Detect which cell encompasses the target text, then output its [x, y] center coordinate. 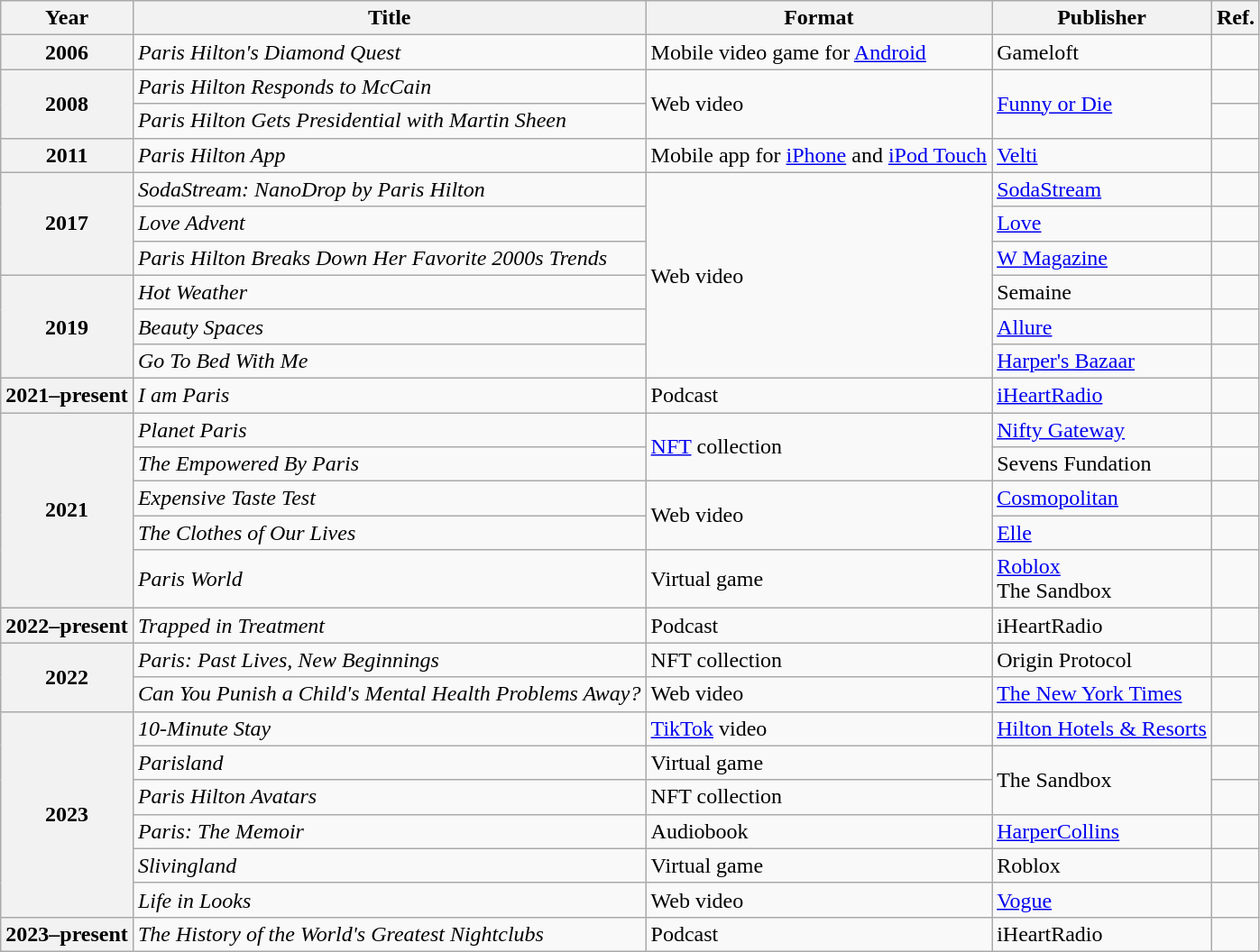
Expensive Taste Test [390, 499]
Harper's Bazaar [1102, 361]
Paris: Past Lives, New Beginnings [390, 660]
2021–present [67, 395]
The Empowered By Paris [390, 464]
W Magazine [1102, 258]
Cosmopolitan [1102, 499]
SodaStream [1102, 189]
2021 [67, 510]
2006 [67, 52]
2017 [67, 224]
Vogue [1102, 900]
Paris Hilton Gets Presidential with Martin Sheen [390, 121]
Publisher [1102, 18]
Paris Hilton Responds to McCain [390, 87]
TikTok video [819, 728]
Love Advent [390, 224]
Paris Hilton Breaks Down Her Favorite 2000s Trends [390, 258]
The History of the World's Greatest Nightclubs [390, 934]
SodaStream: NanoDrop by Paris Hilton [390, 189]
Audiobook [819, 831]
Gameloft [1102, 52]
Mobile video game for Android [819, 52]
Beauty Spaces [390, 326]
2011 [67, 155]
Elle [1102, 533]
HarperCollins [1102, 831]
2019 [67, 326]
Roblox [1102, 865]
2022–present [67, 626]
Paris: The Memoir [390, 831]
Can You Punish a Child's Mental Health Problems Away? [390, 694]
Parisland [390, 763]
Planet Paris [390, 430]
The Sandbox [1102, 780]
Velti [1102, 155]
Paris Hilton App [390, 155]
Paris World [390, 579]
2022 [67, 677]
Life in Looks [390, 900]
Paris Hilton Avatars [390, 797]
Trapped in Treatment [390, 626]
Allure [1102, 326]
RobloxThe Sandbox [1102, 579]
Year [67, 18]
Origin Protocol [1102, 660]
Sevens Fundation [1102, 464]
Format [819, 18]
Nifty Gateway [1102, 430]
Hilton Hotels & Resorts [1102, 728]
Ref. [1236, 18]
Paris Hilton's Diamond Quest [390, 52]
Slivingland [390, 865]
2008 [67, 104]
2023–present [67, 934]
The New York Times [1102, 694]
I am Paris [390, 395]
Mobile app for iPhone and iPod Touch [819, 155]
Go To Bed With Me [390, 361]
Title [390, 18]
Funny or Die [1102, 104]
2023 [67, 814]
Semaine [1102, 292]
The Clothes of Our Lives [390, 533]
Hot Weather [390, 292]
Love [1102, 224]
10-Minute Stay [390, 728]
